Extract the [x, y] coordinate from the center of the cell holding the provided text.  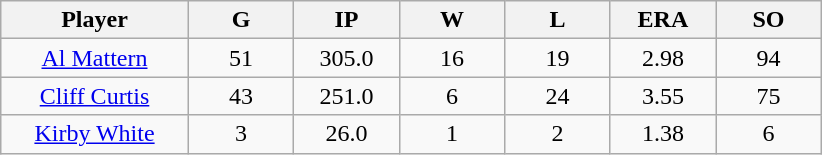
251.0 [346, 96]
L [558, 20]
2 [558, 134]
ERA [662, 20]
G [240, 20]
75 [769, 96]
26.0 [346, 134]
19 [558, 58]
1.38 [662, 134]
16 [452, 58]
43 [240, 96]
Kirby White [95, 134]
51 [240, 58]
Cliff Curtis [95, 96]
SO [769, 20]
1 [452, 134]
Player [95, 20]
24 [558, 96]
94 [769, 58]
Al Mattern [95, 58]
2.98 [662, 58]
305.0 [346, 58]
3.55 [662, 96]
W [452, 20]
IP [346, 20]
3 [240, 134]
